Return (X, Y) of the center of cell containing provided text 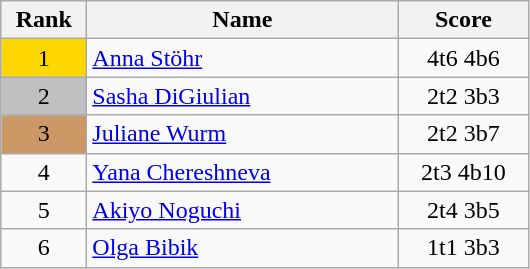
1t1 3b3 (464, 248)
Score (464, 20)
Akiyo Noguchi (242, 210)
2t4 3b5 (464, 210)
Sasha DiGiulian (242, 96)
2t2 3b7 (464, 134)
Rank (44, 20)
6 (44, 248)
3 (44, 134)
Name (242, 20)
Yana Chereshneva (242, 172)
Olga Bibik (242, 248)
2 (44, 96)
1 (44, 58)
2t3 4b10 (464, 172)
4 (44, 172)
2t2 3b3 (464, 96)
Anna Stöhr (242, 58)
5 (44, 210)
Juliane Wurm (242, 134)
4t6 4b6 (464, 58)
